Locate the cell with the specified text and output its (x, y) center coordinate. 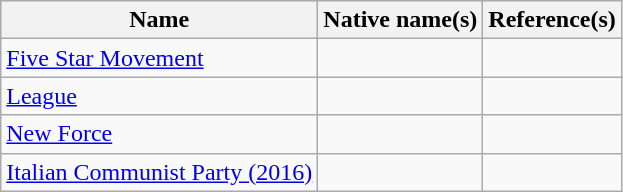
Native name(s) (400, 20)
Five Star Movement (160, 58)
Reference(s) (552, 20)
League (160, 96)
Italian Communist Party (2016) (160, 172)
New Force (160, 134)
Name (160, 20)
